Provide the (X, Y) coordinate of the cell's center where the given text is located.  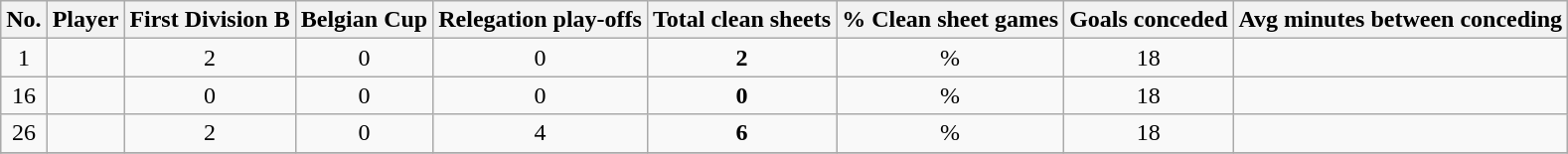
Goals conceded (1149, 20)
Avg minutes between conceding (1401, 20)
Relegation play-offs (541, 20)
Belgian Cup (364, 20)
6 (741, 133)
Player (85, 20)
1 (24, 58)
First Division B (210, 20)
26 (24, 133)
4 (541, 133)
16 (24, 95)
Total clean sheets (741, 20)
No. (24, 20)
% Clean sheet games (950, 20)
